Determine the (X, Y) coordinate at the center of the cell enclosing the given text.  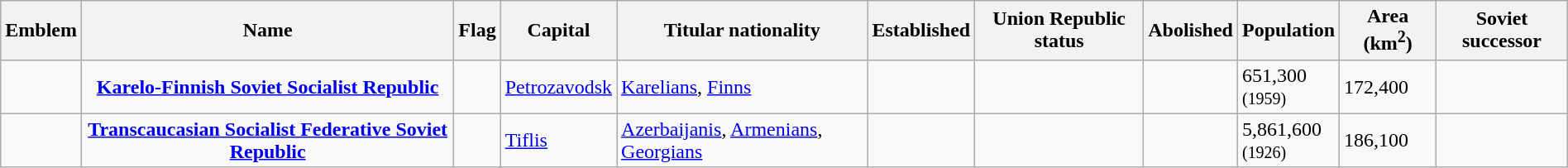
Capital (558, 31)
5,861,600(1926) (1288, 141)
Titular nationality (743, 31)
Union Republic status (1059, 31)
Petrozavodsk (558, 86)
172,400 (1388, 86)
Emblem (41, 31)
Karelians, Finns (743, 86)
Soviet successor (1502, 31)
Abolished (1191, 31)
Area (km2) (1388, 31)
Name (267, 31)
651,300(1959) (1288, 86)
Tiflis (558, 141)
Flag (477, 31)
186,100 (1388, 141)
Established (921, 31)
Azerbaijanis, Armenians, Georgians (743, 141)
Population (1288, 31)
Transcaucasian Socialist Federative Soviet Republic (267, 141)
Karelo-Finnish Soviet Socialist Republic (267, 86)
